Return the [X, Y] coordinate for the center point of the cell that contains the specified text.  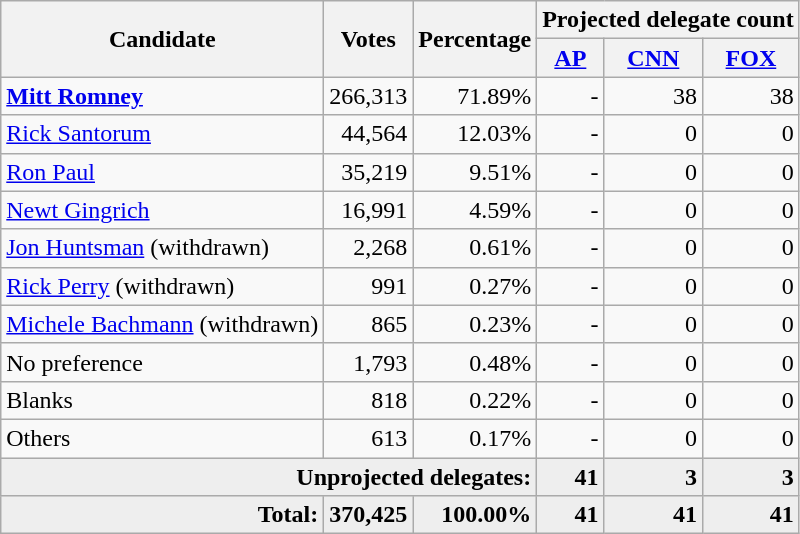
0.61% [475, 248]
0.27% [475, 286]
Projected delegate count [668, 20]
Rick Santorum [162, 134]
0.23% [475, 324]
Others [162, 438]
Blanks [162, 400]
AP [570, 58]
Percentage [475, 39]
Jon Huntsman (withdrawn) [162, 248]
Michele Bachmann (withdrawn) [162, 324]
Candidate [162, 39]
0.17% [475, 438]
0.22% [475, 400]
100.00% [475, 515]
Unprojected delegates: [269, 477]
0.48% [475, 362]
613 [368, 438]
Mitt Romney [162, 96]
Newt Gingrich [162, 210]
FOX [752, 58]
No preference [162, 362]
Votes [368, 39]
Total: [162, 515]
44,564 [368, 134]
16,991 [368, 210]
35,219 [368, 172]
12.03% [475, 134]
2,268 [368, 248]
370,425 [368, 515]
CNN [654, 58]
1,793 [368, 362]
818 [368, 400]
Ron Paul [162, 172]
Rick Perry (withdrawn) [162, 286]
991 [368, 286]
266,313 [368, 96]
4.59% [475, 210]
865 [368, 324]
71.89% [475, 96]
9.51% [475, 172]
